For the text-containing cell, return its midpoint in (X, Y) coordinate format. 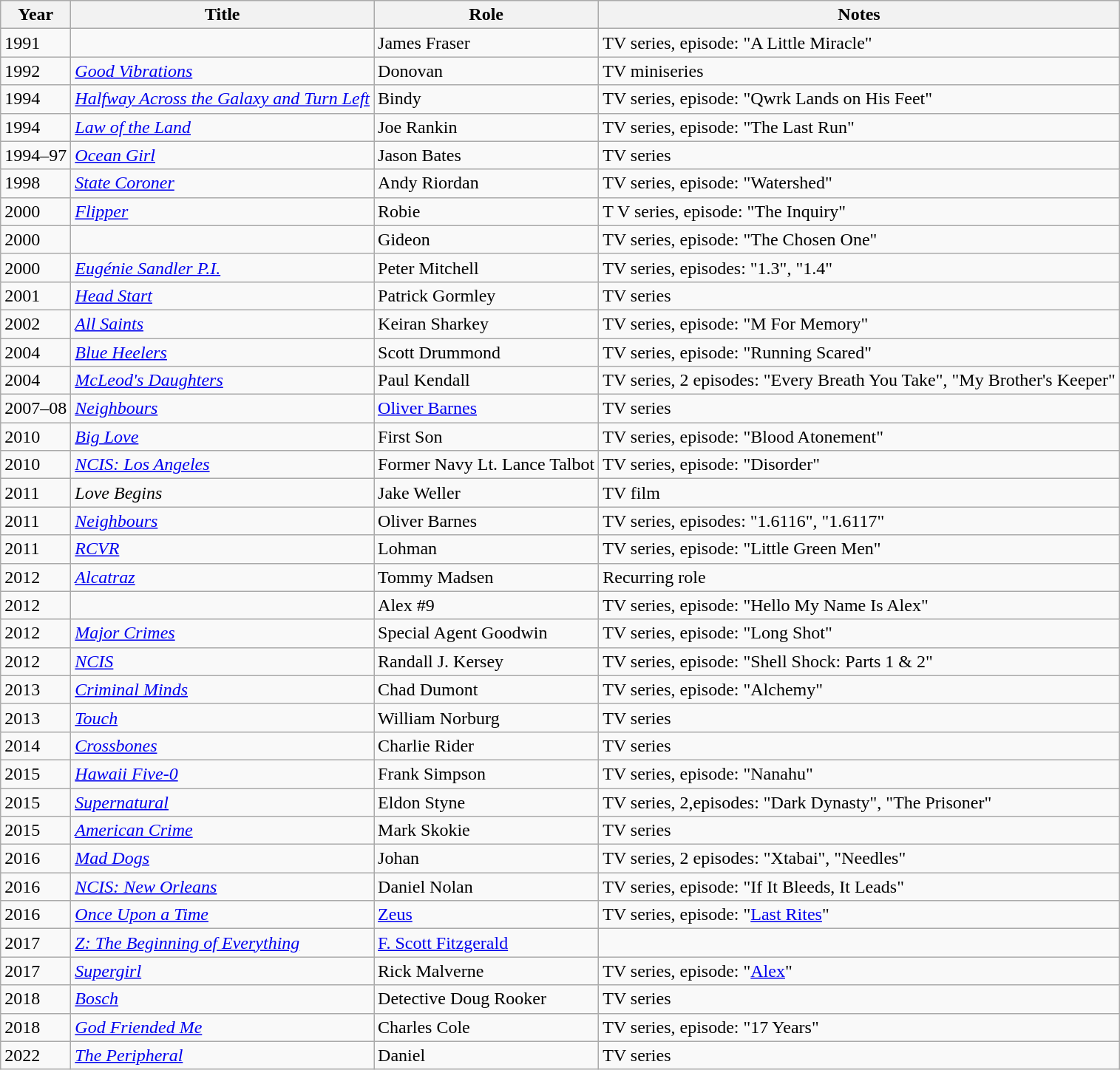
Criminal Minds (223, 689)
NCIS: New Orleans (223, 887)
All Saints (223, 324)
Tommy Madsen (486, 577)
Mad Dogs (223, 859)
Blue Heelers (223, 352)
2022 (35, 1055)
Rick Malverne (486, 971)
TV film (859, 493)
Daniel Nolan (486, 887)
Halfway Across the Galaxy and Turn Left (223, 99)
Jake Weller (486, 493)
TV series, episode: "Last Rites" (859, 915)
TV series, episode: "Running Scared" (859, 352)
Touch (223, 718)
Andy Riordan (486, 183)
F. Scott Fitzgerald (486, 943)
TV series, episode: "Alex" (859, 971)
God Friended Me (223, 1027)
TV series, episode: "Shell Shock: Parts 1 & 2" (859, 661)
Role (486, 15)
Chad Dumont (486, 689)
First Son (486, 437)
Ocean Girl (223, 155)
Notes (859, 15)
NCIS: Los Angeles (223, 465)
Paul Kendall (486, 381)
Hawaii Five-0 (223, 774)
Keiran Sharkey (486, 324)
Charlie Rider (486, 746)
TV series, episode: "Qwrk Lands on His Feet" (859, 99)
Good Vibrations (223, 71)
Mark Skokie (486, 831)
Lohman (486, 549)
Scott Drummond (486, 352)
Robie (486, 211)
Joe Rankin (486, 127)
Once Upon a Time (223, 915)
TV series, episode: "Disorder" (859, 465)
T V series, episode: "The Inquiry" (859, 211)
Love Begins (223, 493)
William Norburg (486, 718)
The Peripheral (223, 1055)
Charles Cole (486, 1027)
Randall J. Kersey (486, 661)
Donovan (486, 71)
Bindy (486, 99)
Gideon (486, 239)
TV series, 2,episodes: "Dark Dynasty", "The Prisoner" (859, 802)
TV series, episode: "Watershed" (859, 183)
2007–08 (35, 409)
TV series, episode: "Blood Atonement" (859, 437)
Former Navy Lt. Lance Talbot (486, 465)
Eldon Styne (486, 802)
TV miniseries (859, 71)
Alcatraz (223, 577)
2002 (35, 324)
Eugénie Sandler P.I. (223, 267)
1992 (35, 71)
1998 (35, 183)
TV series, 2 episodes: "Every Breath You Take", "My Brother's Keeper" (859, 381)
McLeod's Daughters (223, 381)
Recurring role (859, 577)
Supernatural (223, 802)
TV series, episodes: "1.6116", "1.6117" (859, 521)
2001 (35, 296)
TV series, episode: "Nanahu" (859, 774)
TV series, episode: "17 Years" (859, 1027)
Head Start (223, 296)
1991 (35, 43)
Z: The Beginning of Everything (223, 943)
TV series, episode: "A Little Miracle" (859, 43)
NCIS (223, 661)
Johan (486, 859)
Frank Simpson (486, 774)
1994–97 (35, 155)
TV series, episode: "Long Shot" (859, 633)
State Coroner (223, 183)
TV series, episode: "The Last Run" (859, 127)
Flipper (223, 211)
Alex #9 (486, 605)
Bosch (223, 999)
Detective Doug Rooker (486, 999)
TV series, episode: "Alchemy" (859, 689)
Law of the Land (223, 127)
Patrick Gormley (486, 296)
Year (35, 15)
Peter Mitchell (486, 267)
TV series, episode: "M For Memory" (859, 324)
Zeus (486, 915)
Jason Bates (486, 155)
RCVR (223, 549)
TV series, episode: "Hello My Name Is Alex" (859, 605)
TV series, 2 episodes: "Xtabai", "Needles" (859, 859)
Special Agent Goodwin (486, 633)
Title (223, 15)
TV series, episodes: "1.3", "1.4" (859, 267)
2014 (35, 746)
TV series, episode: "Little Green Men" (859, 549)
James Fraser (486, 43)
Major Crimes (223, 633)
Daniel (486, 1055)
Big Love (223, 437)
TV series, episode: "If It Bleeds, It Leads" (859, 887)
American Crime (223, 831)
Crossbones (223, 746)
TV series, episode: "The Chosen One" (859, 239)
Supergirl (223, 971)
